Pinpoint the cell where the given text exists, returning its (x, y) midpoint coordinate. 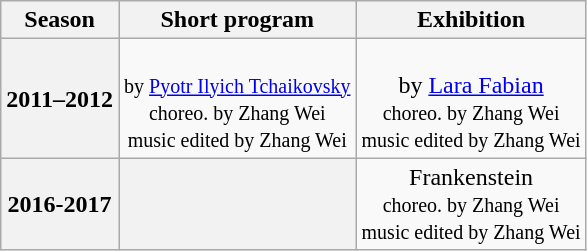
Exhibition (471, 20)
by Lara Fabian choreo. by Zhang Wei music edited by Zhang Wei (471, 98)
2016-2017 (60, 204)
Season (60, 20)
Frankenstein choreo. by Zhang Wei music edited by Zhang Wei (471, 204)
Short program (237, 20)
by Pyotr Ilyich Tchaikovsky choreo. by Zhang Wei music edited by Zhang Wei (237, 98)
2011–2012 (60, 98)
